Identify which cell holds the provided text, then report its (X, Y) central coordinate. 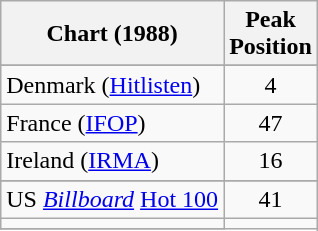
4 (271, 85)
France (IFOP) (112, 123)
Ireland (IRMA) (112, 161)
41 (271, 199)
Chart (1988) (112, 34)
16 (271, 161)
PeakPosition (271, 34)
US Billboard Hot 100 (112, 199)
Denmark (Hitlisten) (112, 85)
47 (271, 123)
